Provide the (X, Y) coordinate of the cell's center where the given text is located.  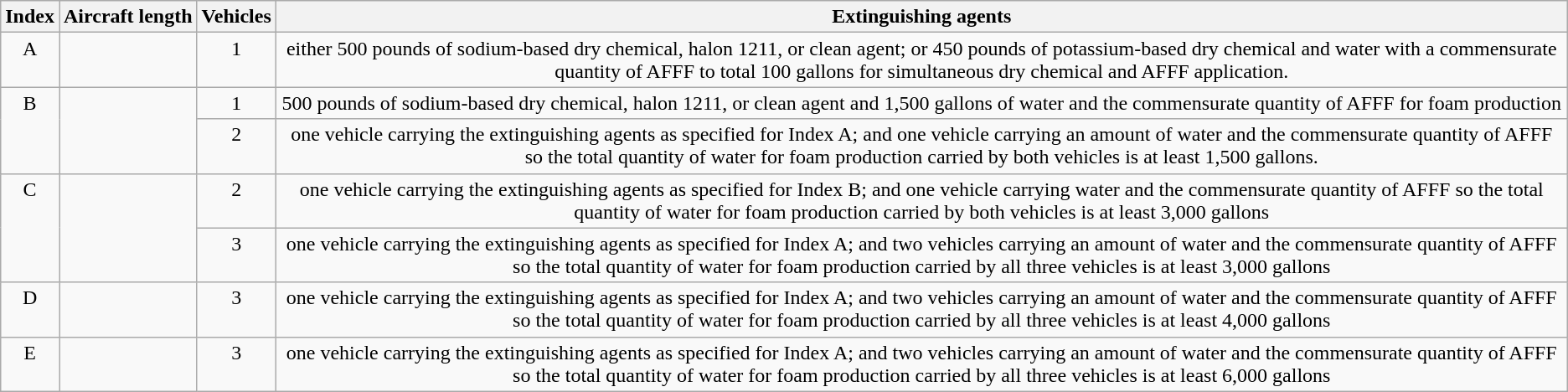
E (30, 364)
D (30, 310)
B (30, 131)
Vehicles (236, 17)
Extinguishing agents (921, 17)
C (30, 228)
Index (30, 17)
Aircraft length (127, 17)
A (30, 60)
